Detect which cell encompasses the target text, then output its (X, Y) center coordinate. 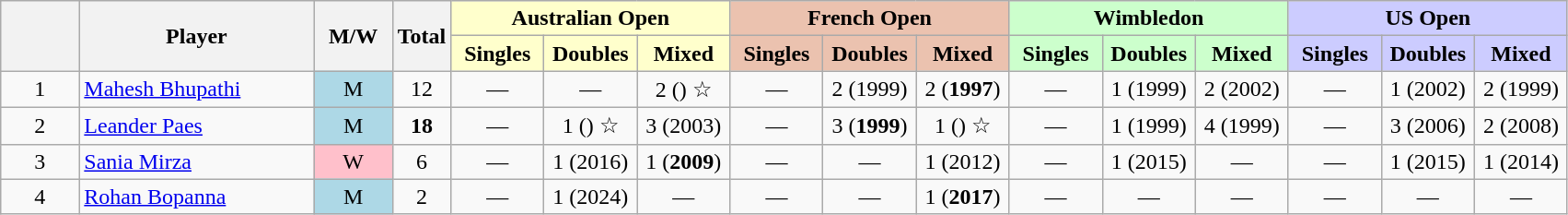
Rohan Bopanna (197, 197)
1 (2012) (963, 161)
Mahesh Bhupathi (197, 90)
French Open (869, 18)
2 (1997) (963, 90)
1 (2002) (1427, 90)
Total (422, 36)
3 (2006) (1427, 125)
3 (2003) (683, 125)
M/W (354, 36)
Sania Mirza (197, 161)
2 (2002) (1241, 90)
2 (2008) (1521, 125)
3 (41, 161)
1 (2016) (591, 161)
Wimbledon (1149, 18)
1 (41, 90)
Leander Paes (197, 125)
1 (2024) (591, 197)
3 (1999) (869, 125)
W (354, 161)
4 (41, 197)
US Open (1427, 18)
Australian Open (591, 18)
4 (1999) (1241, 125)
2 () ☆ (683, 90)
1 (2014) (1521, 161)
1 (2017) (963, 197)
6 (422, 161)
18 (422, 125)
12 (422, 90)
Player (197, 36)
1 (2009) (683, 161)
